Return (x, y) of the center of cell containing provided text 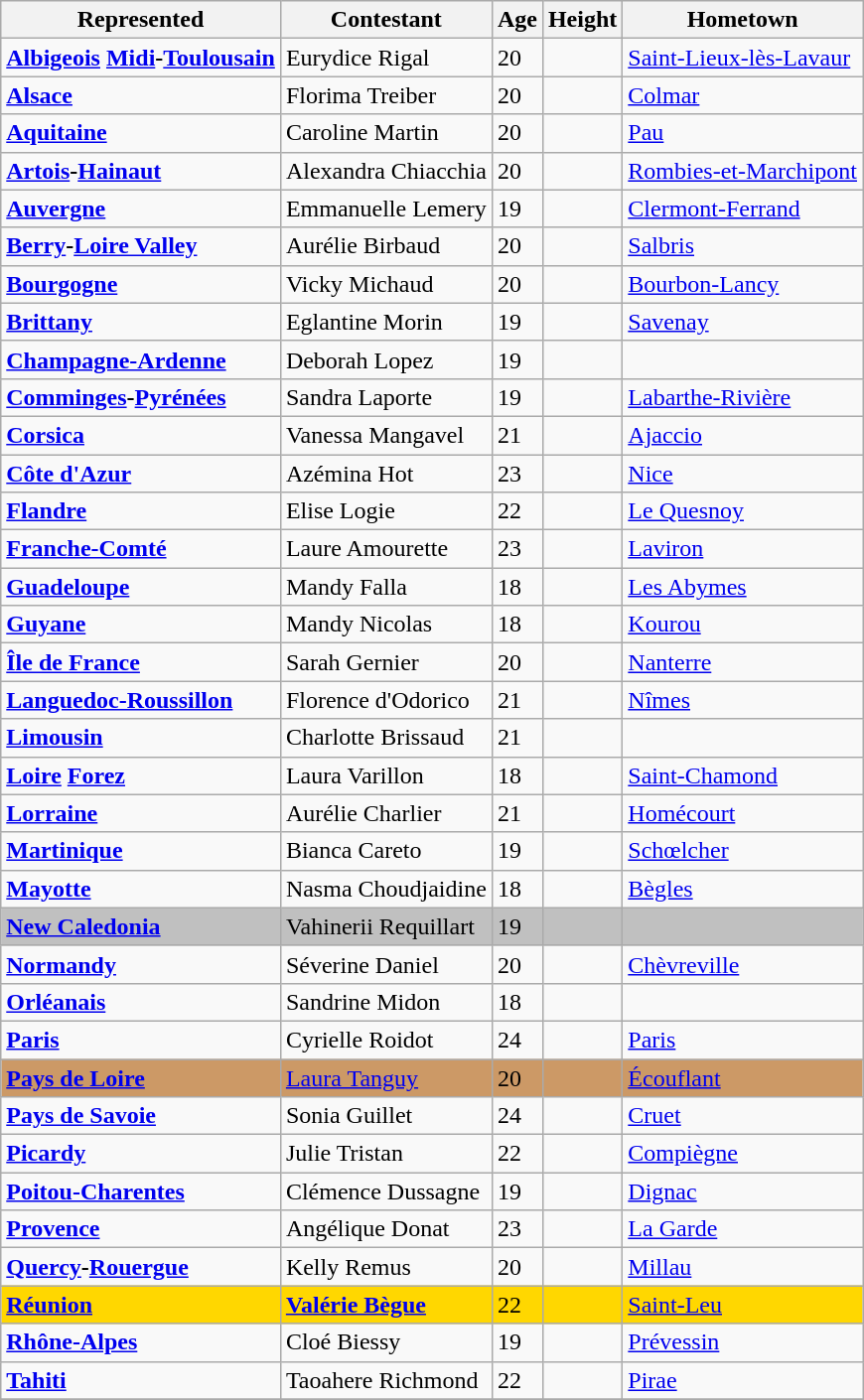
Île de France (141, 662)
Laviron (743, 549)
Aurélie Birbaud (385, 246)
Saint-Lieux-lès-Lavaur (743, 58)
Ajaccio (743, 435)
Bourgogne (141, 284)
Cruet (743, 1116)
Corsica (141, 435)
Sonia Guillet (385, 1116)
Labarthe-Rivière (743, 397)
Sandrine Midon (385, 1002)
Schœlcher (743, 851)
Prévessin (743, 1342)
Alsace (141, 95)
Rombies-et-Marchipont (743, 171)
Pirae (743, 1380)
Le Quesnoy (743, 511)
Laure Amourette (385, 549)
Tahiti (141, 1380)
Bianca Careto (385, 851)
Clermont-Ferrand (743, 209)
Nîmes (743, 700)
Loire Forez (141, 775)
Savenay (743, 322)
Florence d'Odorico (385, 700)
La Garde (743, 1229)
Auvergne (141, 209)
Écouflant (743, 1077)
Flandre (141, 511)
Vanessa Mangavel (385, 435)
Dignac (743, 1191)
Albigeois Midi-Toulousain (141, 58)
Aquitaine (141, 133)
Angélique Donat (385, 1229)
Valérie Bègue (385, 1305)
Séverine Daniel (385, 964)
Aurélie Charlier (385, 813)
Height (582, 20)
Pau (743, 133)
Limousin (141, 738)
Les Abymes (743, 587)
Sandra Laporte (385, 397)
Brittany (141, 322)
Normandy (141, 964)
Mandy Nicolas (385, 625)
Lorraine (141, 813)
Compiègne (743, 1154)
Cyrielle Roidot (385, 1040)
Picardy (141, 1154)
Azémina Hot (385, 474)
Saint-Chamond (743, 775)
Orléanais (141, 1002)
Nanterre (743, 662)
Kelly Remus (385, 1267)
Chèvreville (743, 964)
Elise Logie (385, 511)
Guyane (141, 625)
Nasma Choudjaidine (385, 889)
Provence (141, 1229)
Julie Tristan (385, 1154)
Deborah Lopez (385, 359)
Côte d'Azur (141, 474)
Florima Treiber (385, 95)
Bourbon-Lancy (743, 284)
Eglantine Morin (385, 322)
Kourou (743, 625)
Clémence Dussagne (385, 1191)
Martinique (141, 851)
Comminges-Pyrénées (141, 397)
Caroline Martin (385, 133)
Bègles (743, 889)
Pays de Loire (141, 1077)
Berry-Loire Valley (141, 246)
Represented (141, 20)
Charlotte Brissaud (385, 738)
Cloé Biessy (385, 1342)
Guadeloupe (141, 587)
Vicky Michaud (385, 284)
Laura Varillon (385, 775)
Eurydice Rigal (385, 58)
Vahinerii Requillart (385, 926)
New Caledonia (141, 926)
Artois-Hainaut (141, 171)
Sarah Gernier (385, 662)
Millau (743, 1267)
Nice (743, 474)
Mayotte (141, 889)
Pays de Savoie (141, 1116)
Taoahere Richmond (385, 1380)
Rhône-Alpes (141, 1342)
Franche-Comté (141, 549)
Salbris (743, 246)
Réunion (141, 1305)
Champagne-Ardenne (141, 359)
Poitou-Charentes (141, 1191)
Hometown (743, 20)
Alexandra Chiacchia (385, 171)
Colmar (743, 95)
Contestant (385, 20)
Languedoc-Roussillon (141, 700)
Laura Tanguy (385, 1077)
Age (516, 20)
Homécourt (743, 813)
Emmanuelle Lemery (385, 209)
Mandy Falla (385, 587)
Quercy-Rouergue (141, 1267)
Saint-Leu (743, 1305)
